Scan for the cell matching the given text and deliver its [X, Y] coordinate at center. 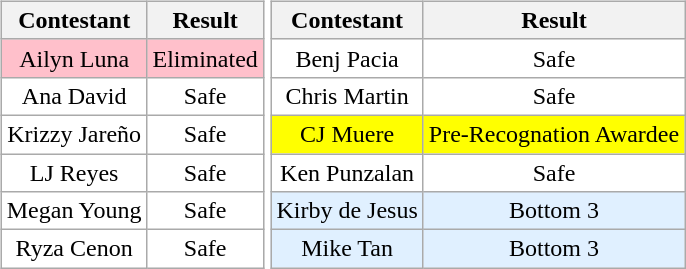
Ken Punzalan [347, 173]
Megan Young [74, 211]
Kirby de Jesus [347, 211]
Ryza Cenon [74, 249]
Pre-Recognation Awardee [554, 134]
Ailyn Luna [74, 58]
CJ Muere [347, 134]
Eliminated [205, 58]
Benj Pacia [347, 58]
Krizzy Jareño [74, 134]
LJ Reyes [74, 173]
Mike Tan [347, 249]
Ana David [74, 96]
Chris Martin [347, 96]
